For the text-containing cell, return its midpoint in [X, Y] coordinate format. 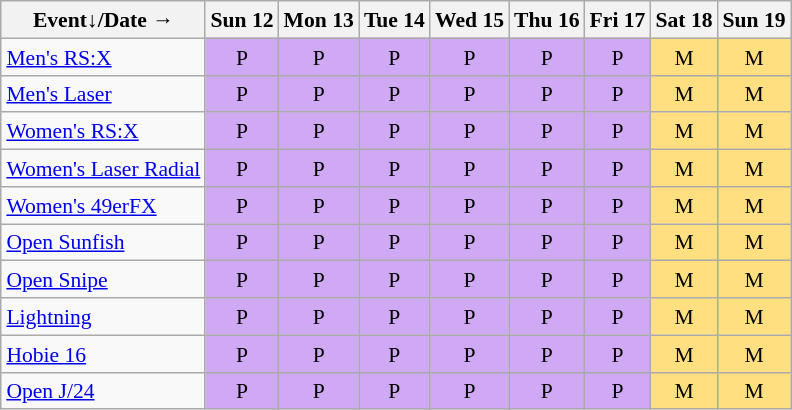
Hobie 16 [103, 354]
Women's Laser Radial [103, 168]
Open J/24 [103, 390]
Tue 14 [394, 20]
Event↓/Date → [103, 20]
Men's RS:X [103, 56]
Sat 18 [684, 20]
Sun 19 [754, 20]
Women's 49erFX [103, 204]
Fri 17 [618, 20]
Men's Laser [103, 94]
Thu 16 [547, 20]
Wed 15 [470, 20]
Open Sunfish [103, 242]
Women's RS:X [103, 130]
Lightning [103, 316]
Open Snipe [103, 280]
Mon 13 [319, 20]
Sun 12 [242, 20]
